Find where the given text appears and provide that cell's center as [x, y] coordinate. 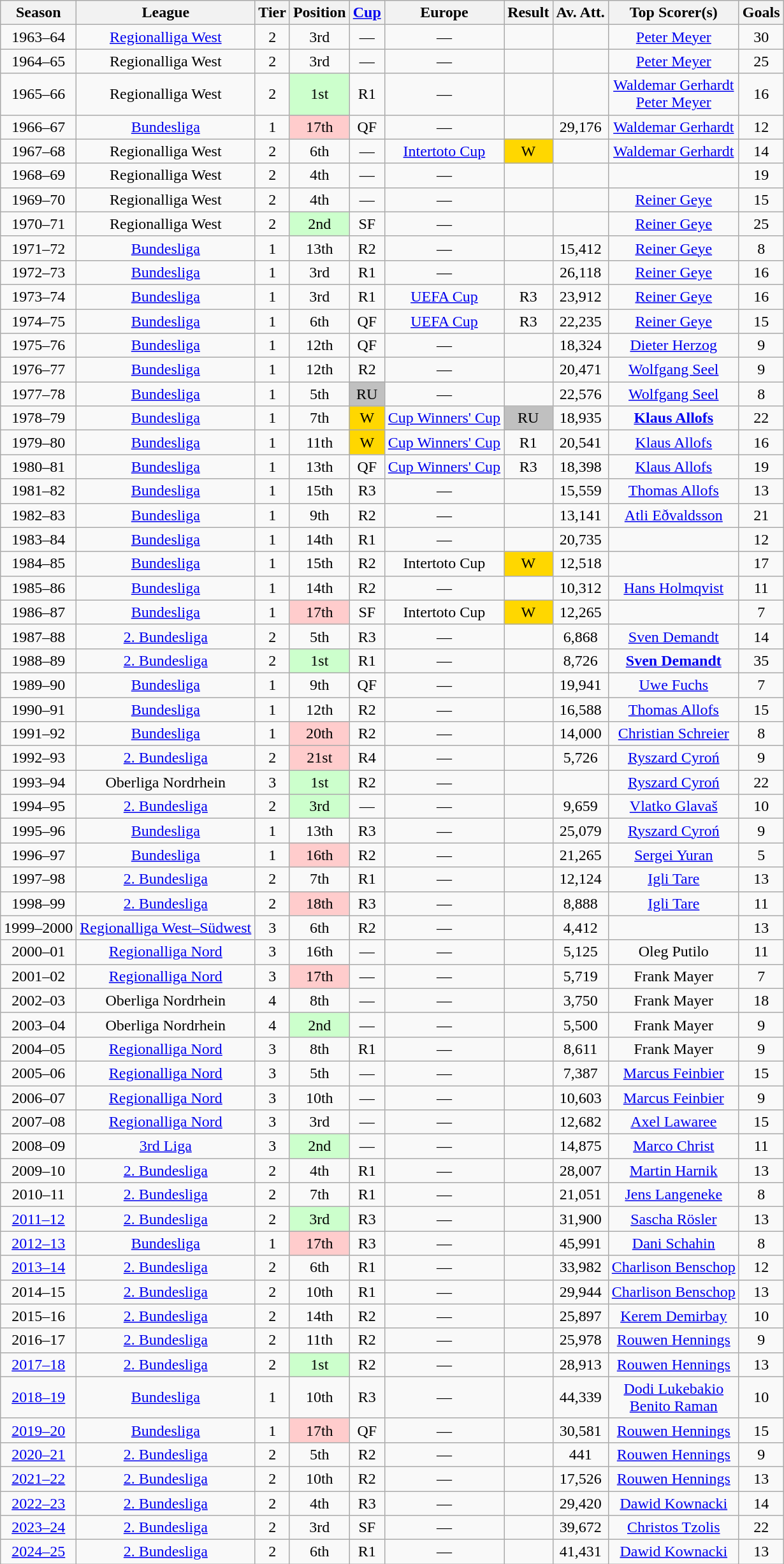
2005–06 [38, 1073]
2014–15 [38, 1292]
League [166, 13]
33,982 [580, 1268]
Waldemar Gerhardt Peter Meyer [673, 94]
21st [319, 758]
3,750 [580, 1000]
Christos Tzolis [673, 1528]
2023–24 [38, 1528]
2007–08 [38, 1122]
21,051 [580, 1195]
1994–95 [38, 807]
44,339 [580, 1398]
2024–25 [38, 1552]
Result [528, 13]
1963–64 [38, 37]
441 [580, 1454]
1993–94 [38, 782]
Dieter Herzog [673, 346]
9,659 [580, 807]
31,900 [580, 1219]
13,141 [580, 515]
1971–72 [38, 248]
R4 [367, 758]
1973–74 [38, 296]
16,588 [580, 710]
2006–07 [38, 1097]
Uwe Fuchs [673, 685]
2012–13 [38, 1243]
8,726 [580, 661]
2018–19 [38, 1398]
12,265 [580, 612]
25,897 [580, 1316]
17 [761, 564]
18,398 [580, 467]
1966–67 [38, 127]
Av. Att. [580, 13]
20th [319, 734]
Position [319, 13]
2016–17 [38, 1340]
5,125 [580, 952]
1976–77 [38, 370]
Cup [367, 13]
10,312 [580, 588]
8,888 [580, 903]
2001–02 [38, 976]
10,603 [580, 1097]
28,913 [580, 1364]
1972–73 [38, 272]
Oleg Putilo [673, 952]
6,868 [580, 636]
1969–70 [38, 200]
1977–78 [38, 394]
1985–86 [38, 588]
Europe [444, 13]
41,431 [580, 1552]
1990–91 [38, 710]
26,118 [580, 272]
22,235 [580, 321]
25,079 [580, 831]
2002–03 [38, 1000]
17,526 [580, 1479]
5,719 [580, 976]
2000–01 [38, 952]
1967–68 [38, 151]
1964–65 [38, 61]
30 [761, 37]
2011–12 [38, 1219]
20,735 [580, 539]
35 [761, 661]
1968–69 [38, 175]
Tier [273, 13]
1996–97 [38, 855]
Vlatko Glavaš [673, 807]
5,726 [580, 758]
Axel Lawaree [673, 1122]
Dodi Lukebakio Benito Raman [673, 1398]
29,420 [580, 1503]
1992–93 [38, 758]
Sergei Yuran [673, 855]
7,387 [580, 1073]
12,682 [580, 1122]
Christian Schreier [673, 734]
25,978 [580, 1340]
1988–89 [38, 661]
12,124 [580, 879]
21 [761, 515]
1986–87 [38, 612]
1970–71 [38, 224]
2004–05 [38, 1049]
1997–98 [38, 879]
1989–90 [38, 685]
2015–16 [38, 1316]
Martin Harnik [673, 1171]
18 [761, 1000]
Marco Christ [673, 1146]
5 [761, 855]
21,265 [580, 855]
1995–96 [38, 831]
1998–99 [38, 903]
4,412 [580, 928]
1987–88 [38, 636]
29,176 [580, 127]
2009–10 [38, 1171]
19,941 [580, 685]
2020–21 [38, 1454]
1984–85 [38, 564]
1979–80 [38, 442]
1974–75 [38, 321]
15,412 [580, 248]
22,576 [580, 394]
Sascha Rösler [673, 1219]
Hans Holmqvist [673, 588]
1991–92 [38, 734]
Dani Schahin [673, 1243]
Kerem Demirbay [673, 1316]
5,500 [580, 1025]
1983–84 [38, 539]
14,000 [580, 734]
1978–79 [38, 418]
1999–2000 [38, 928]
23,912 [580, 296]
1981–82 [38, 491]
2019–20 [38, 1430]
1965–66 [38, 94]
1980–81 [38, 467]
2008–09 [38, 1146]
18,324 [580, 346]
2017–18 [38, 1364]
39,672 [580, 1528]
3rd Liga [166, 1146]
2010–11 [38, 1195]
Regionalliga West–Südwest [166, 928]
Atli Eðvaldsson [673, 515]
2022–23 [38, 1503]
Jens Langeneke [673, 1195]
2003–04 [38, 1025]
18,935 [580, 418]
45,991 [580, 1243]
2021–22 [38, 1479]
30,581 [580, 1430]
2013–14 [38, 1268]
15,559 [580, 491]
Goals [761, 13]
12,518 [580, 564]
20,541 [580, 442]
29,944 [580, 1292]
20,471 [580, 370]
28,007 [580, 1171]
1975–76 [38, 346]
1982–83 [38, 515]
14,875 [580, 1146]
Top Scorer(s) [673, 13]
8,611 [580, 1049]
18th [319, 903]
Season [38, 13]
